Determine the (X, Y) coordinate at the center of the cell enclosing the given text.  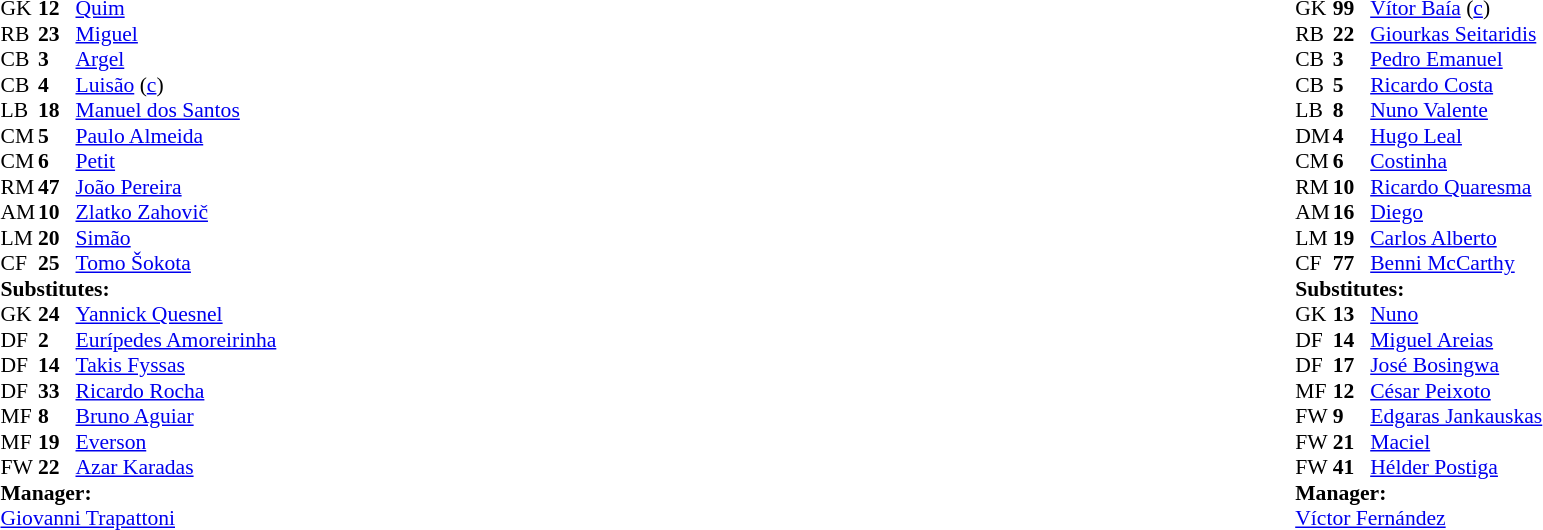
João Pereira (176, 187)
Azar Karadas (176, 467)
César Peixoto (1456, 391)
33 (57, 391)
Miguel Areias (1456, 340)
Maciel (1456, 442)
Simão (176, 238)
José Bosingwa (1456, 365)
Ricardo Rocha (176, 391)
Eurípedes Amoreirinha (176, 340)
9 (1352, 417)
Paulo Almeida (176, 136)
Benni McCarthy (1456, 263)
24 (57, 315)
Everson (176, 442)
13 (1352, 315)
DM (1314, 136)
Edgaras Jankauskas (1456, 417)
Yannick Quesnel (176, 315)
2 (57, 340)
Luisão (c) (176, 85)
Tomo Šokota (176, 263)
Takis Fyssas (176, 365)
Bruno Aguiar (176, 417)
Petit (176, 161)
41 (1352, 467)
23 (57, 34)
16 (1352, 213)
77 (1352, 263)
Diego (1456, 213)
Giourkas Seitaridis (1456, 34)
Manuel dos Santos (176, 111)
Miguel (176, 34)
12 (1352, 391)
Ricardo Costa (1456, 85)
Nuno (1456, 315)
Hugo Leal (1456, 136)
Nuno Valente (1456, 111)
20 (57, 238)
Costinha (1456, 161)
47 (57, 187)
21 (1352, 442)
Carlos Alberto (1456, 238)
Pedro Emanuel (1456, 59)
Hélder Postiga (1456, 467)
Zlatko Zahovič (176, 213)
Argel (176, 59)
18 (57, 111)
25 (57, 263)
17 (1352, 365)
Ricardo Quaresma (1456, 187)
